Return [x, y] of the center of cell containing provided text 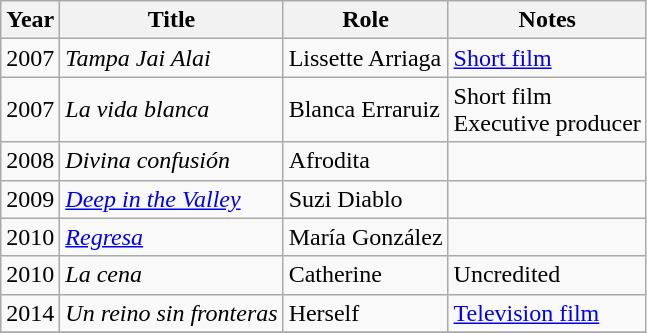
Title [172, 20]
Tampa Jai Alai [172, 58]
Blanca Erraruiz [366, 110]
Year [30, 20]
María González [366, 237]
La cena [172, 275]
Herself [366, 313]
Regresa [172, 237]
Un reino sin fronteras [172, 313]
Divina confusión [172, 161]
Short filmExecutive producer [547, 110]
Role [366, 20]
2008 [30, 161]
La vida blanca [172, 110]
Afrodita [366, 161]
Short film [547, 58]
2009 [30, 199]
Uncredited [547, 275]
Deep in the Valley [172, 199]
Notes [547, 20]
Catherine [366, 275]
2014 [30, 313]
Suzi Diablo [366, 199]
Lissette Arriaga [366, 58]
Television film [547, 313]
